Detect which cell encompasses the target text, then output its [X, Y] center coordinate. 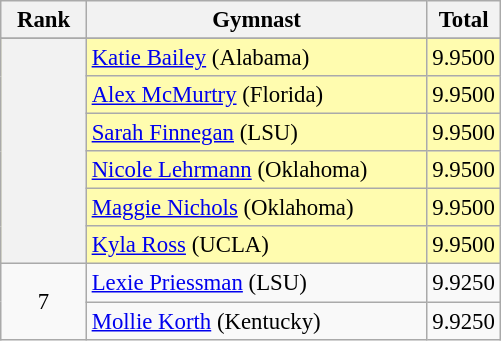
Katie Bailey (Alabama) [256, 58]
Alex McMurtry (Florida) [256, 95]
Lexie Priessman (LSU) [256, 283]
Mollie Korth (Kentucky) [256, 321]
Sarah Finnegan (LSU) [256, 133]
Gymnast [256, 20]
Total [464, 20]
7 [44, 302]
Nicole Lehrmann (Oklahoma) [256, 170]
Maggie Nichols (Oklahoma) [256, 208]
Kyla Ross (UCLA) [256, 245]
Rank [44, 20]
